Determine the (x, y) coordinate at the center of the cell enclosing the given text.  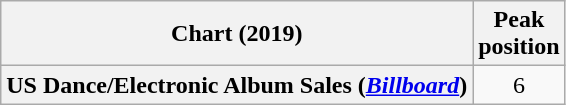
Chart (2019) (237, 34)
US Dance/Electronic Album Sales (Billboard) (237, 85)
6 (519, 85)
Peakposition (519, 34)
